From the cell containing the given text, extract its center point as (X, Y) coordinate. 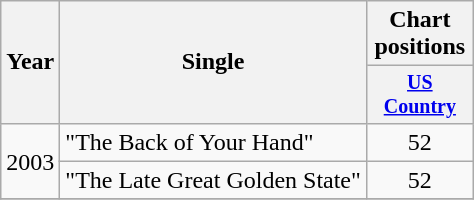
"The Back of Your Hand" (214, 142)
Year (30, 62)
"The Late Great Golden State" (214, 180)
Single (214, 62)
US Country (420, 94)
2003 (30, 161)
Chart positions (420, 34)
